Determine the [x, y] coordinate at the center of the cell enclosing the given text.  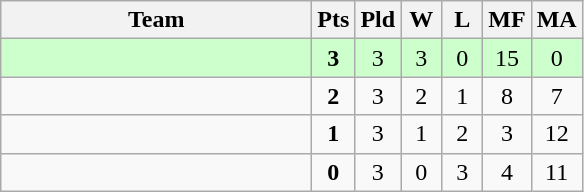
Pld [378, 20]
W [422, 20]
Pts [334, 20]
11 [556, 172]
Team [156, 20]
8 [507, 96]
12 [556, 134]
L [462, 20]
7 [556, 96]
MF [507, 20]
15 [507, 58]
MA [556, 20]
4 [507, 172]
